Return the [X, Y] coordinate for the center point of the cell that contains the specified text.  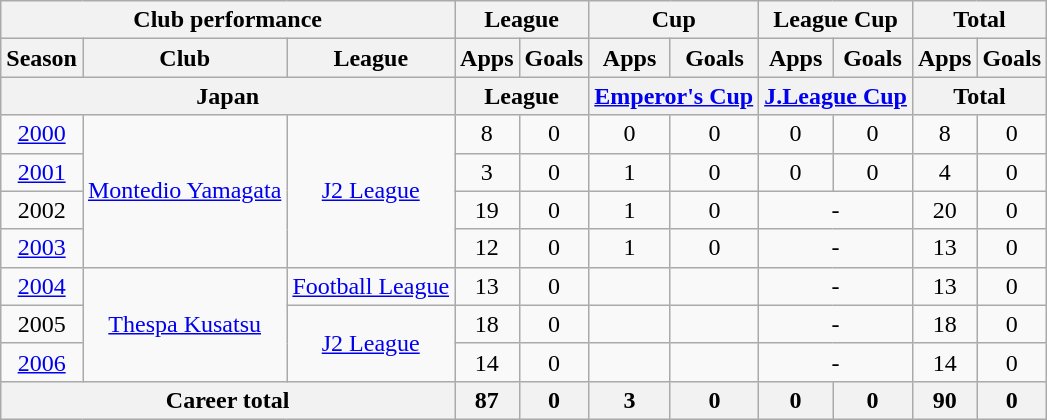
Thespa Kusatsu [184, 324]
Japan [228, 96]
Football League [371, 286]
Career total [228, 400]
League Cup [836, 20]
4 [944, 172]
2005 [42, 324]
2002 [42, 210]
Club performance [228, 20]
19 [487, 210]
90 [944, 400]
2003 [42, 248]
2004 [42, 286]
12 [487, 248]
2000 [42, 134]
2006 [42, 362]
20 [944, 210]
87 [487, 400]
J.League Cup [836, 96]
Club [184, 58]
Montedio Yamagata [184, 191]
Emperor's Cup [674, 96]
2001 [42, 172]
Season [42, 58]
Cup [674, 20]
